Search for the cell housing the specified text and yield its (x, y) center coordinate. 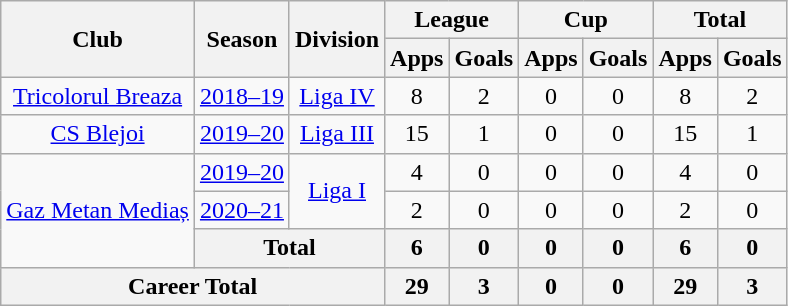
Season (242, 39)
Career Total (193, 286)
Cup (586, 20)
Liga IV (336, 96)
2020–21 (242, 210)
Gaz Metan Mediaș (98, 210)
2018–19 (242, 96)
Tricolorul Breaza (98, 96)
Division (336, 39)
Liga I (336, 191)
CS Blejoi (98, 134)
Club (98, 39)
League (452, 20)
Liga III (336, 134)
